Search for the cell housing the specified text and yield its [x, y] center coordinate. 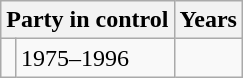
1975–1996 [94, 58]
Years [208, 20]
Party in control [88, 20]
